Determine the [X, Y] coordinate at the center of the cell enclosing the given text.  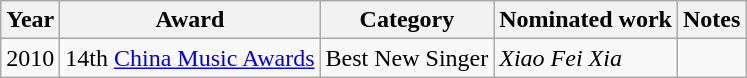
14th China Music Awards [190, 58]
2010 [30, 58]
Best New Singer [407, 58]
Xiao Fei Xia [586, 58]
Award [190, 20]
Category [407, 20]
Nominated work [586, 20]
Notes [711, 20]
Year [30, 20]
